Locate the cell with the specified text and output its (X, Y) center coordinate. 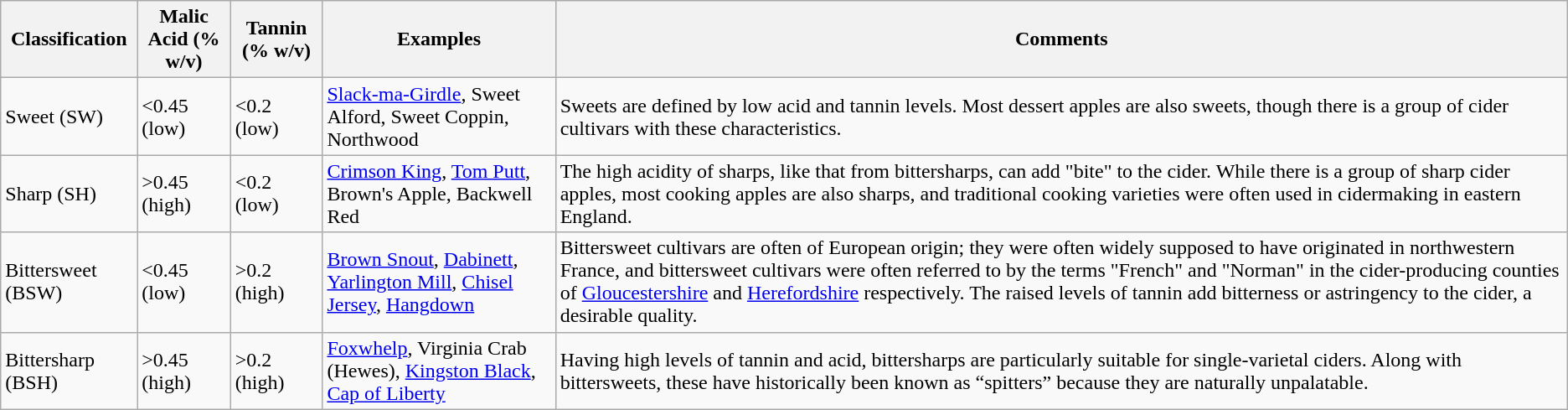
Bittersweet (BSW) (69, 282)
Malic Acid (% w/v) (184, 39)
Slack-ma-Girdle, Sweet Alford, Sweet Coppin, Northwood (439, 117)
Classification (69, 39)
Crimson King, Tom Putt, Brown's Apple, Backwell Red (439, 194)
Comments (1061, 39)
Brown Snout, Dabinett, Yarlington Mill, Chisel Jersey, Hangdown (439, 282)
Sweet (SW) (69, 117)
Foxwhelp, Virginia Crab (Hewes), Kingston Black, Cap of Liberty (439, 371)
Tannin (% w/v) (276, 39)
Bittersharp (BSH) (69, 371)
Sharp (SH) (69, 194)
Examples (439, 39)
